Pinpoint the cell where the given text exists, returning its (X, Y) midpoint coordinate. 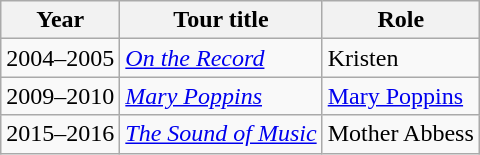
Mother Abbess (400, 134)
Tour title (221, 20)
Kristen (400, 58)
2009–2010 (60, 96)
2015–2016 (60, 134)
2004–2005 (60, 58)
On the Record (221, 58)
Year (60, 20)
Role (400, 20)
The Sound of Music (221, 134)
